Scan for the cell matching the given text and deliver its (X, Y) coordinate at center. 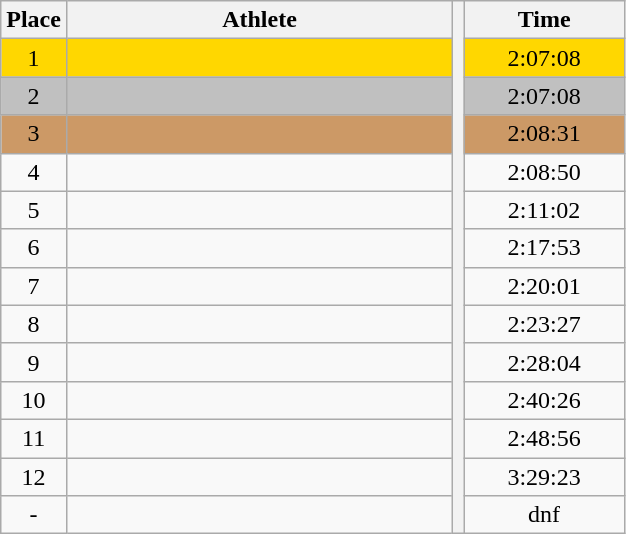
12 (34, 477)
2:28:04 (544, 362)
10 (34, 400)
7 (34, 286)
2 (34, 96)
3:29:23 (544, 477)
6 (34, 248)
2:08:31 (544, 134)
2:23:27 (544, 324)
2:11:02 (544, 210)
2:48:56 (544, 438)
9 (34, 362)
Place (34, 20)
2:17:53 (544, 248)
1 (34, 58)
- (34, 515)
3 (34, 134)
8 (34, 324)
2:20:01 (544, 286)
11 (34, 438)
5 (34, 210)
4 (34, 172)
2:40:26 (544, 400)
Athlete (259, 20)
dnf (544, 515)
Time (544, 20)
2:08:50 (544, 172)
